Return (X, Y) of the center of cell containing provided text 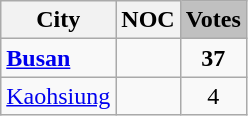
Kaohsiung (58, 96)
Votes (213, 20)
37 (213, 58)
Busan (58, 58)
NOC (148, 20)
4 (213, 96)
City (58, 20)
